Return the [X, Y] coordinate for the center point of the cell that contains the specified text.  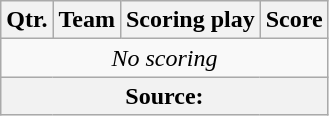
Source: [164, 96]
Qtr. [27, 20]
Scoring play [190, 20]
No scoring [164, 58]
Score [294, 20]
Team [87, 20]
